From the cell containing the given text, extract its center point as (x, y) coordinate. 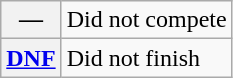
DNF (31, 58)
Did not compete (146, 20)
— (31, 20)
Did not finish (146, 58)
